Scan for the cell matching the given text and deliver its (X, Y) coordinate at center. 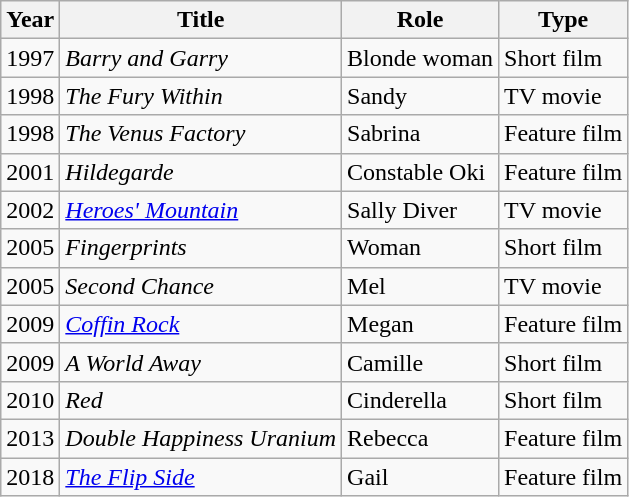
Mel (420, 286)
Second Chance (201, 286)
Woman (420, 248)
Camille (420, 362)
2013 (30, 438)
Constable Oki (420, 172)
The Flip Side (201, 477)
Sabrina (420, 134)
Double Happiness Uranium (201, 438)
Red (201, 400)
Gail (420, 477)
Sandy (420, 96)
Barry and Garry (201, 58)
Role (420, 20)
2010 (30, 400)
2001 (30, 172)
1997 (30, 58)
Type (564, 20)
The Venus Factory (201, 134)
Rebecca (420, 438)
Blonde woman (420, 58)
Fingerprints (201, 248)
Heroes' Mountain (201, 210)
Coffin Rock (201, 324)
Megan (420, 324)
Cinderella (420, 400)
2002 (30, 210)
The Fury Within (201, 96)
Sally Diver (420, 210)
2018 (30, 477)
Hildegarde (201, 172)
Title (201, 20)
Year (30, 20)
A World Away (201, 362)
